For the text-containing cell, return its midpoint in [x, y] coordinate format. 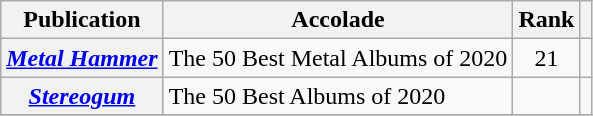
Accolade [338, 20]
Rank [546, 20]
The 50 Best Albums of 2020 [338, 96]
21 [546, 58]
The 50 Best Metal Albums of 2020 [338, 58]
Publication [82, 20]
Metal Hammer [82, 58]
Stereogum [82, 96]
